Identify which cell holds the provided text, then report its [X, Y] central coordinate. 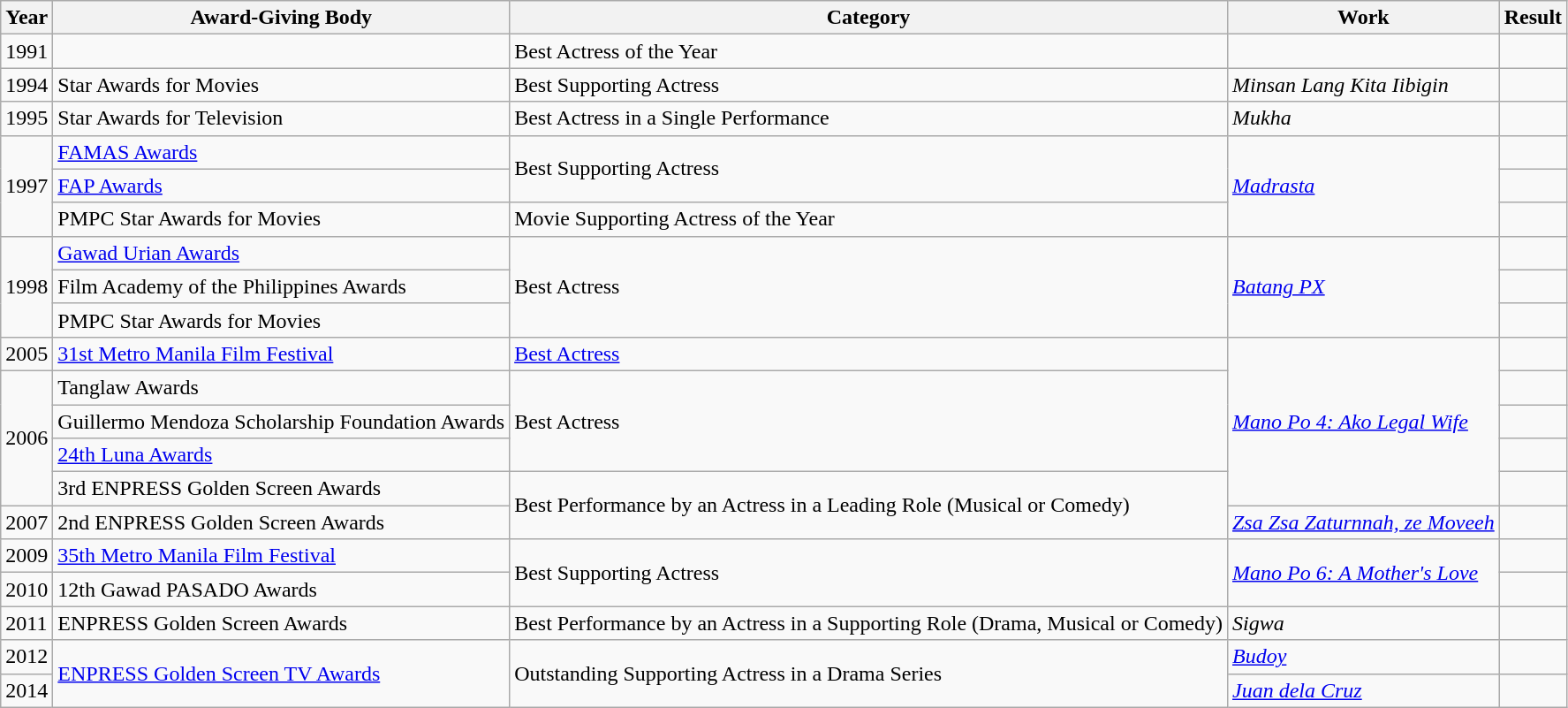
FAP Awards [281, 186]
Tanglaw Awards [281, 387]
ENPRESS Golden Screen Awards [281, 623]
2nd ENPRESS Golden Screen Awards [281, 522]
Madrasta [1363, 186]
2014 [27, 690]
Mukha [1363, 118]
ENPRESS Golden Screen TV Awards [281, 674]
2011 [27, 623]
Best Performance by an Actress in a Leading Role (Musical or Comedy) [869, 506]
Gawad Urian Awards [281, 253]
3rd ENPRESS Golden Screen Awards [281, 489]
Zsa Zsa Zaturnnah, ze Moveeh [1363, 522]
Budoy [1363, 657]
2007 [27, 522]
2010 [27, 590]
1994 [27, 85]
Mano Po 4: Ako Legal Wife [1363, 421]
Movie Supporting Actress of the Year [869, 219]
35th Metro Manila Film Festival [281, 556]
Result [1533, 18]
Minsan Lang Kita Iibigin [1363, 85]
Star Awards for Movies [281, 85]
1995 [27, 118]
Film Academy of the Philippines Awards [281, 286]
Best Performance by an Actress in a Supporting Role (Drama, Musical or Comedy) [869, 623]
Best Actress in a Single Performance [869, 118]
2009 [27, 556]
Award-Giving Body [281, 18]
Star Awards for Television [281, 118]
Juan dela Cruz [1363, 690]
Best Actress of the Year [869, 51]
Work [1363, 18]
2012 [27, 657]
Category [869, 18]
Year [27, 18]
24th Luna Awards [281, 455]
1998 [27, 286]
FAMAS Awards [281, 152]
Mano Po 6: A Mother's Love [1363, 573]
12th Gawad PASADO Awards [281, 590]
31st Metro Manila Film Festival [281, 354]
Sigwa [1363, 623]
Guillermo Mendoza Scholarship Foundation Awards [281, 422]
2005 [27, 354]
Batang PX [1363, 286]
1991 [27, 51]
Outstanding Supporting Actress in a Drama Series [869, 674]
2006 [27, 438]
1997 [27, 186]
